Search for the cell housing the specified text and yield its (X, Y) center coordinate. 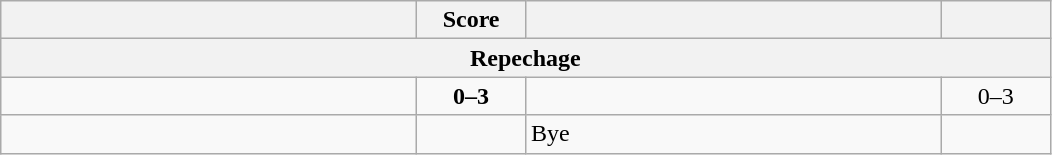
Repechage (526, 58)
Bye (733, 134)
Score (472, 20)
